Capture the cell that displays the provided text and extract its (x, y) central coordinate. 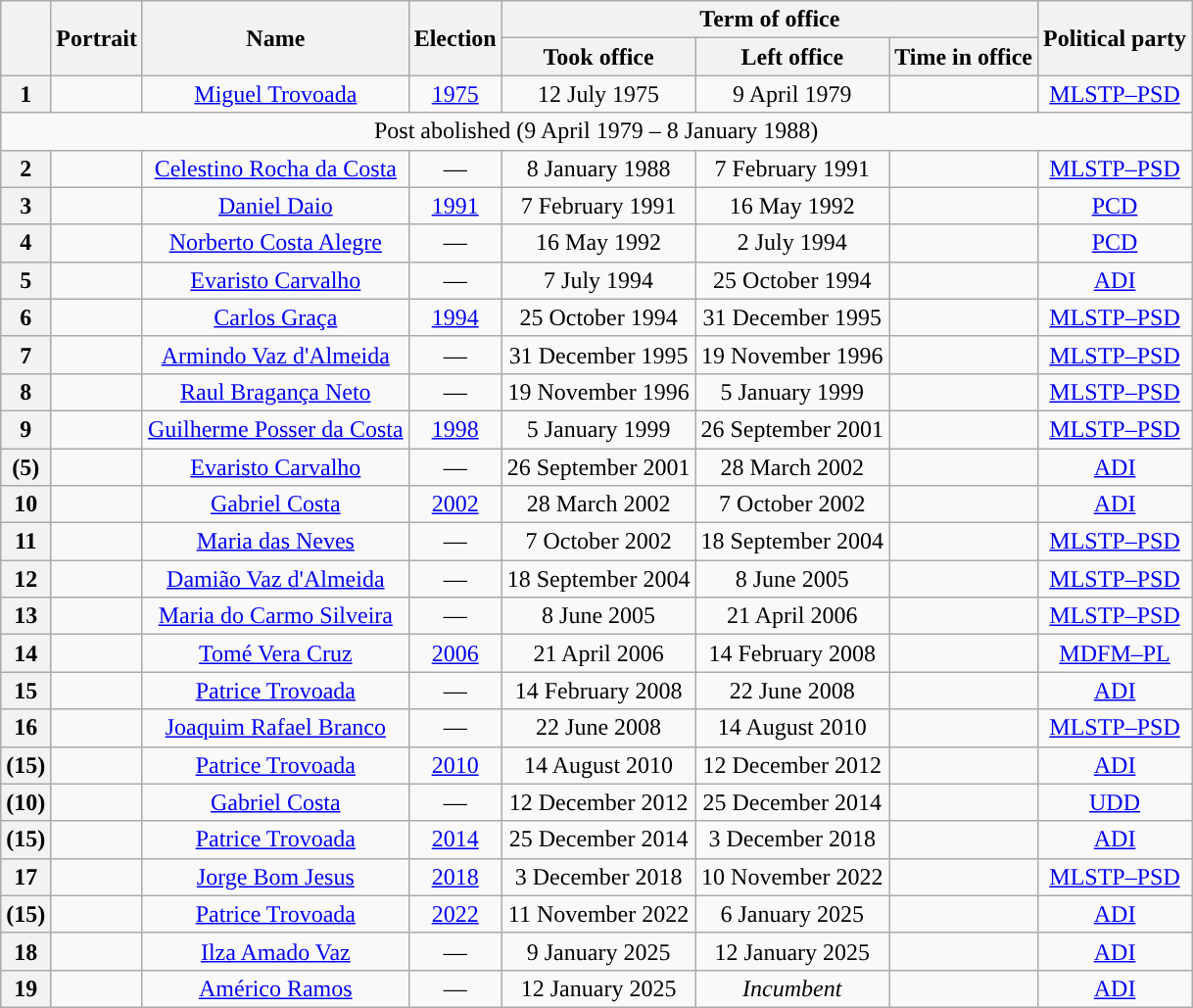
18 (25, 951)
Carlos Graça (275, 317)
2022 (454, 914)
Election (454, 38)
Ilza Amado Vaz (275, 951)
Daniel Daio (275, 206)
3 (25, 206)
7 (25, 355)
12 July 1975 (598, 94)
17 (25, 877)
Américo Ramos (275, 988)
2010 (454, 765)
MDFM–PL (1115, 653)
Tomé Vera Cruz (275, 653)
Damião Vaz d'Almeida (275, 579)
Incumbent (792, 988)
6 (25, 317)
2006 (454, 653)
8 (25, 392)
8 January 1988 (598, 168)
1975 (454, 94)
(5) (25, 467)
2002 (454, 504)
14 (25, 653)
2014 (454, 840)
16 (25, 728)
6 January 2025 (792, 914)
1994 (454, 317)
19 (25, 988)
Joaquim Rafael Branco (275, 728)
Term of office (770, 20)
Jorge Bom Jesus (275, 877)
2018 (454, 877)
1998 (454, 429)
10 November 2022 (792, 877)
1 (25, 94)
Maria do Carmo Silveira (275, 616)
(10) (25, 802)
Portrait (97, 38)
11 (25, 542)
4 (25, 243)
Political party (1115, 38)
UDD (1115, 802)
9 January 2025 (598, 951)
Maria das Neves (275, 542)
7 July 1994 (598, 280)
15 (25, 691)
Took office (598, 57)
Celestino Rocha da Costa (275, 168)
10 (25, 504)
1991 (454, 206)
Time in office (964, 57)
11 November 2022 (598, 914)
Guilherme Posser da Costa (275, 429)
Post abolished (9 April 1979 – 8 January 1988) (596, 131)
2 (25, 168)
12 (25, 579)
Armindo Vaz d'Almeida (275, 355)
Raul Bragança Neto (275, 392)
9 (25, 429)
13 (25, 616)
Miguel Trovoada (275, 94)
Left office (792, 57)
2 July 1994 (792, 243)
9 April 1979 (792, 94)
5 (25, 280)
Norberto Costa Alegre (275, 243)
Name (275, 38)
